Capture the cell that displays the provided text and extract its (X, Y) central coordinate. 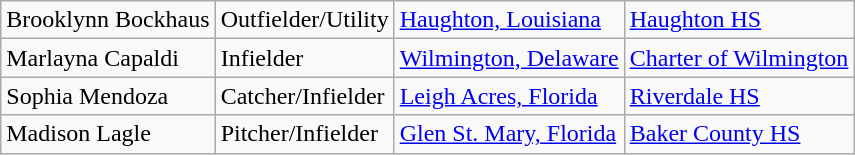
Sophia Mendoza (108, 96)
Brooklynn Bockhaus (108, 20)
Baker County HS (739, 134)
Charter of Wilmington (739, 58)
Haughton HS (739, 20)
Pitcher/Infielder (304, 134)
Glen St. Mary, Florida (509, 134)
Leigh Acres, Florida (509, 96)
Marlayna Capaldi (108, 58)
Infielder (304, 58)
Haughton, Louisiana (509, 20)
Catcher/Infielder (304, 96)
Riverdale HS (739, 96)
Wilmington, Delaware (509, 58)
Outfielder/Utility (304, 20)
Madison Lagle (108, 134)
